For the text-containing cell, return its midpoint in [X, Y] coordinate format. 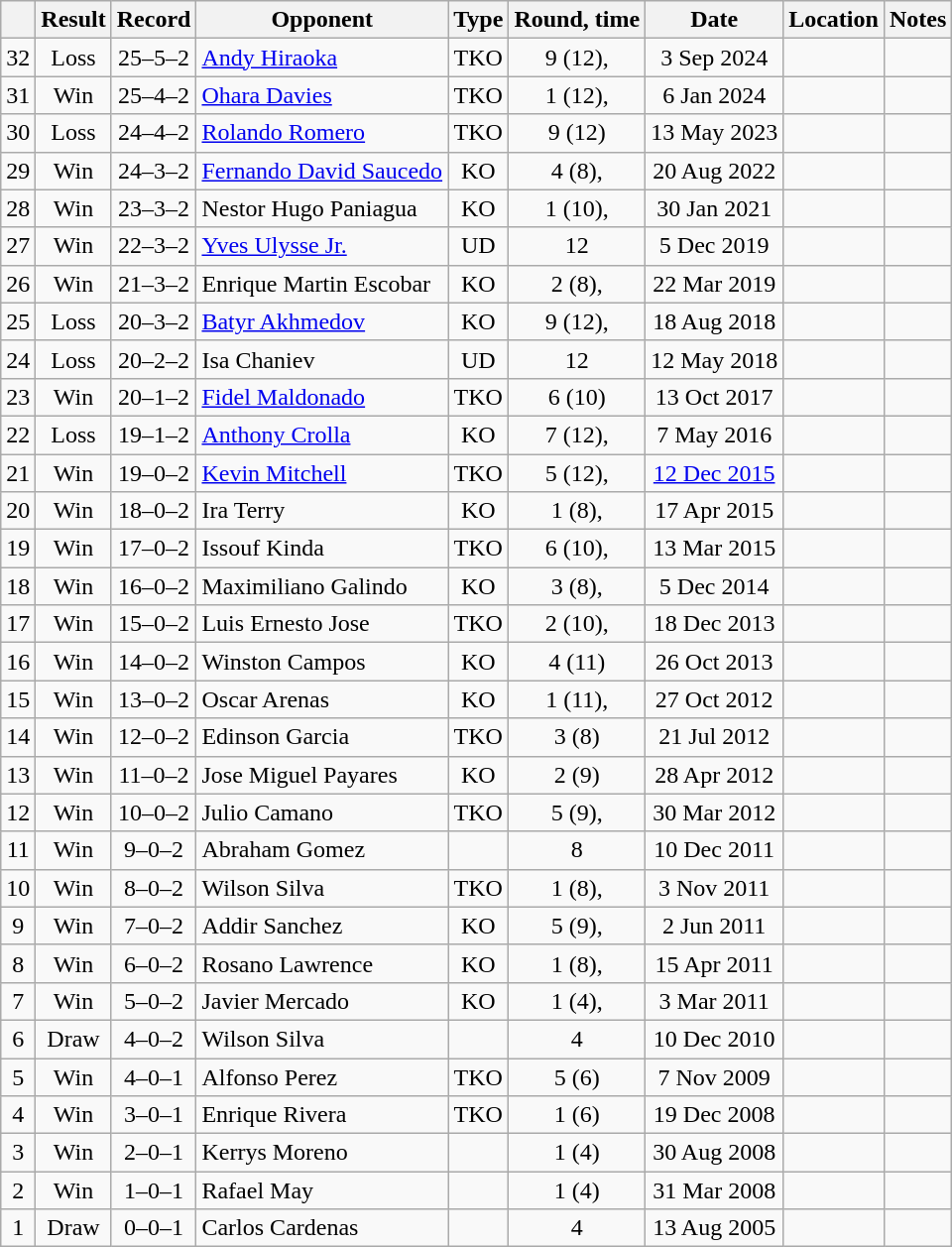
15 Apr 2011 [714, 963]
3 Sep 2024 [714, 58]
19 Dec 2008 [714, 1115]
19–0–2 [154, 473]
18 Dec 2013 [714, 624]
3 (8) [577, 737]
3 (8), [577, 586]
24–3–2 [154, 171]
Jose Miguel Payares [322, 775]
2 (9) [577, 775]
22–3–2 [154, 246]
12 Dec 2015 [714, 473]
17–0–2 [154, 549]
Kevin Mitchell [322, 473]
Addir Sanchez [322, 926]
17 Apr 2015 [714, 511]
6–0–2 [154, 963]
7 May 2016 [714, 435]
Batyr Akhmedov [322, 321]
3 Nov 2011 [714, 888]
28 [18, 208]
29 [18, 171]
Abraham Gomez [322, 850]
10 Dec 2010 [714, 1039]
27 [18, 246]
1 (12), [577, 95]
6 [18, 1039]
1–0–1 [154, 1190]
27 Oct 2012 [714, 699]
5 Dec 2019 [714, 246]
Julio Camano [322, 812]
4–0–2 [154, 1039]
Winston Campos [322, 662]
30 [18, 133]
2 [18, 1190]
3–0–1 [154, 1115]
3 [18, 1153]
23 [18, 397]
23–3–2 [154, 208]
18 [18, 586]
1 (4), [577, 1001]
22 [18, 435]
25–5–2 [154, 58]
30 Mar 2012 [714, 812]
13–0–2 [154, 699]
13 Oct 2017 [714, 397]
19 [18, 549]
Kerrys Moreno [322, 1153]
24–4–2 [154, 133]
7–0–2 [154, 926]
Edinson Garcia [322, 737]
Yves Ulysse Jr. [322, 246]
21 [18, 473]
5 [18, 1076]
28 Apr 2012 [714, 775]
25–4–2 [154, 95]
19–1–2 [154, 435]
6 Jan 2024 [714, 95]
Luis Ernesto Jose [322, 624]
15–0–2 [154, 624]
Enrique Martin Escobar [322, 284]
Result [73, 20]
18–0–2 [154, 511]
12–0–2 [154, 737]
Oscar Arenas [322, 699]
2 Jun 2011 [714, 926]
20 [18, 511]
10 [18, 888]
7 (12), [577, 435]
13 [18, 775]
13 Aug 2005 [714, 1228]
11 [18, 850]
Andy Hiraoka [322, 58]
9 (12) [577, 133]
Record [154, 20]
24 [18, 359]
8–0–2 [154, 888]
15 [18, 699]
1 (6) [577, 1115]
5 (12), [577, 473]
7 Nov 2009 [714, 1076]
13 Mar 2015 [714, 549]
31 [18, 95]
Anthony Crolla [322, 435]
25 [18, 321]
14–0–2 [154, 662]
10 Dec 2011 [714, 850]
3 Mar 2011 [714, 1001]
Notes [917, 20]
22 Mar 2019 [714, 284]
Rafael May [322, 1190]
21–3–2 [154, 284]
Carlos Cardenas [322, 1228]
26 Oct 2013 [714, 662]
17 [18, 624]
21 Jul 2012 [714, 737]
9 [18, 926]
16–0–2 [154, 586]
Ira Terry [322, 511]
1 (10), [577, 208]
5–0–2 [154, 1001]
Enrique Rivera [322, 1115]
16 [18, 662]
5 Dec 2014 [714, 586]
20–3–2 [154, 321]
31 Mar 2008 [714, 1190]
30 Aug 2008 [714, 1153]
32 [18, 58]
6 (10), [577, 549]
2–0–1 [154, 1153]
9–0–2 [154, 850]
18 Aug 2018 [714, 321]
Maximiliano Galindo [322, 586]
2 (10), [577, 624]
Rosano Lawrence [322, 963]
12 May 2018 [714, 359]
Ohara Davies [322, 95]
5 (6) [577, 1076]
Fidel Maldonado [322, 397]
Issouf Kinda [322, 549]
1 [18, 1228]
0–0–1 [154, 1228]
Date [714, 20]
20–1–2 [154, 397]
6 (10) [577, 397]
13 May 2023 [714, 133]
1 (11), [577, 699]
20 Aug 2022 [714, 171]
Rolando Romero [322, 133]
Javier Mercado [322, 1001]
Nestor Hugo Paniagua [322, 208]
Opponent [322, 20]
7 [18, 1001]
Alfonso Perez [322, 1076]
11–0–2 [154, 775]
4 (11) [577, 662]
10–0–2 [154, 812]
26 [18, 284]
4 (8), [577, 171]
Isa Chaniev [322, 359]
30 Jan 2021 [714, 208]
2 (8), [577, 284]
20–2–2 [154, 359]
Fernando David Saucedo [322, 171]
4–0–1 [154, 1076]
Type [478, 20]
Location [834, 20]
14 [18, 737]
Round, time [577, 20]
